Scan for the cell matching the given text and deliver its (x, y) coordinate at center. 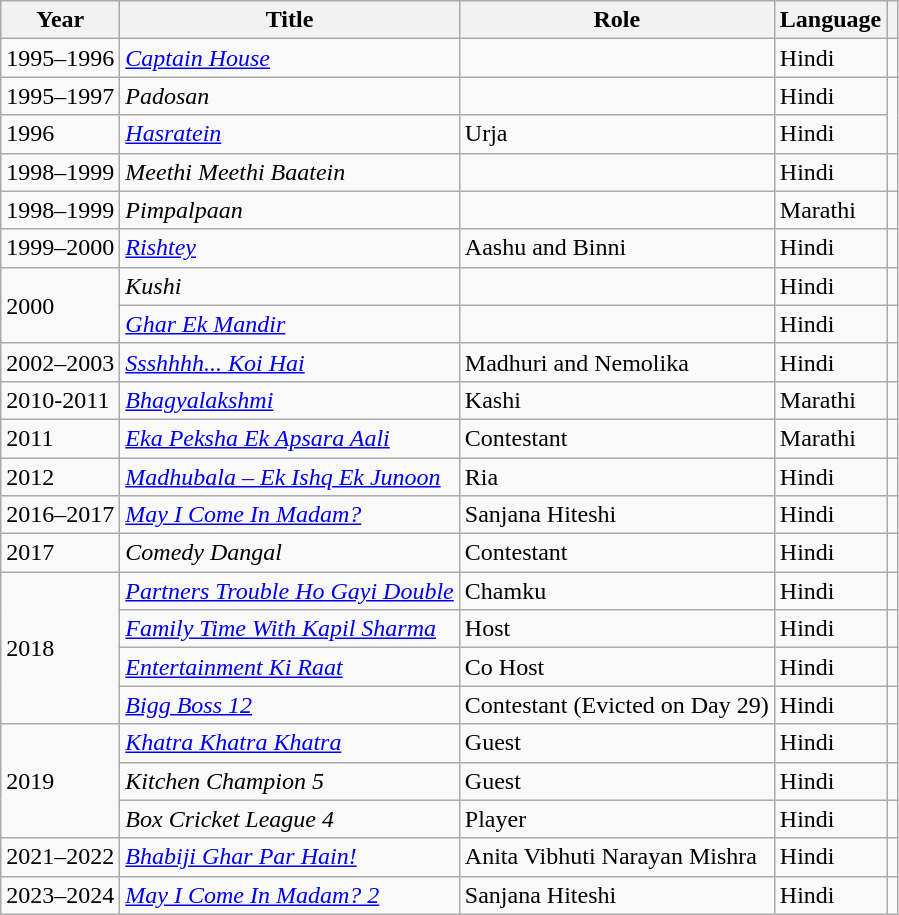
May I Come In Madam? (290, 515)
Year (60, 20)
1995–1996 (60, 58)
Language (830, 20)
Title (290, 20)
2011 (60, 438)
Host (616, 629)
Partners Trouble Ho Gayi Double (290, 591)
1995–1997 (60, 96)
Box Cricket League 4 (290, 819)
Eka Peksha Ek Apsara Aali (290, 438)
Madhuri and Nemolika (616, 362)
Player (616, 819)
Madhubala – Ek Ishq Ek Junoon (290, 477)
Ssshhhh... Koi Hai (290, 362)
2021–2022 (60, 857)
Meethi Meethi Baatein (290, 172)
2018 (60, 648)
Urja (616, 134)
Kashi (616, 400)
Rishtey (290, 248)
Co Host (616, 667)
Entertainment Ki Raat (290, 667)
Aashu and Binni (616, 248)
2019 (60, 781)
Captain House (290, 58)
Bhabiji Ghar Par Hain! (290, 857)
1999–2000 (60, 248)
Bhagyalakshmi (290, 400)
2012 (60, 477)
2016–2017 (60, 515)
Role (616, 20)
2023–2024 (60, 895)
Khatra Khatra Khatra (290, 743)
2000 (60, 305)
Anita Vibhuti Narayan Mishra (616, 857)
1996 (60, 134)
Ghar Ek Mandir (290, 324)
2002–2003 (60, 362)
Chamku (616, 591)
Hasratein (290, 134)
Contestant (Evicted on Day 29) (616, 705)
Comedy Dangal (290, 553)
Pimpalpaan (290, 210)
2010-2011 (60, 400)
Kushi (290, 286)
Ria (616, 477)
Family Time With Kapil Sharma (290, 629)
May I Come In Madam? 2 (290, 895)
Kitchen Champion 5 (290, 781)
2017 (60, 553)
Bigg Boss 12 (290, 705)
Padosan (290, 96)
